Return (x, y) of the center of cell containing provided text 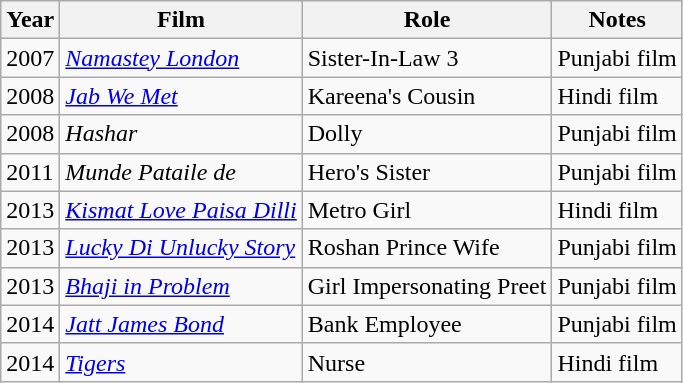
Hashar (181, 134)
2011 (30, 172)
Role (427, 20)
Jab We Met (181, 96)
Jatt James Bond (181, 324)
Kismat Love Paisa Dilli (181, 210)
Roshan Prince Wife (427, 248)
Namastey London (181, 58)
Notes (617, 20)
Munde Pataile de (181, 172)
Girl Impersonating Preet (427, 286)
2007 (30, 58)
Dolly (427, 134)
Metro Girl (427, 210)
Year (30, 20)
Bank Employee (427, 324)
Lucky Di Unlucky Story (181, 248)
Hero's Sister (427, 172)
Tigers (181, 362)
Bhaji in Problem (181, 286)
Sister-In-Law 3 (427, 58)
Kareena's Cousin (427, 96)
Nurse (427, 362)
Film (181, 20)
